Search for the cell housing the specified text and yield its (x, y) center coordinate. 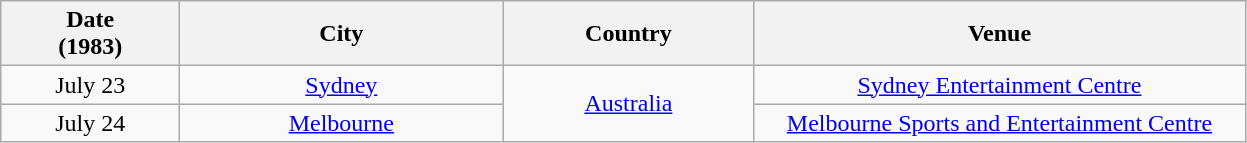
Date(1983) (90, 34)
Melbourne (342, 123)
July 24 (90, 123)
City (342, 34)
July 23 (90, 85)
Sydney (342, 85)
Sydney Entertainment Centre (1000, 85)
Country (628, 34)
Australia (628, 104)
Melbourne Sports and Entertainment Centre (1000, 123)
Venue (1000, 34)
